Determine the [x, y] coordinate at the center of the cell enclosing the given text.  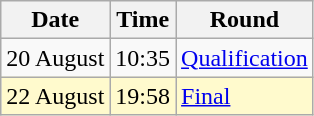
Final [245, 96]
Time [143, 20]
20 August [56, 58]
Qualification [245, 58]
Date [56, 20]
19:58 [143, 96]
10:35 [143, 58]
Round [245, 20]
22 August [56, 96]
